Scan for the cell matching the given text and deliver its (x, y) coordinate at center. 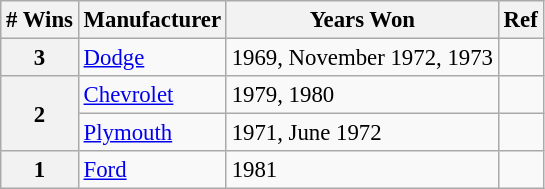
1981 (362, 170)
Chevrolet (152, 95)
Years Won (362, 20)
Ref (520, 20)
1971, June 1972 (362, 133)
1 (40, 170)
Dodge (152, 58)
Plymouth (152, 133)
1979, 1980 (362, 95)
Ford (152, 170)
Manufacturer (152, 20)
# Wins (40, 20)
2 (40, 114)
3 (40, 58)
1969, November 1972, 1973 (362, 58)
